Pinpoint the cell where the given text exists, returning its (X, Y) midpoint coordinate. 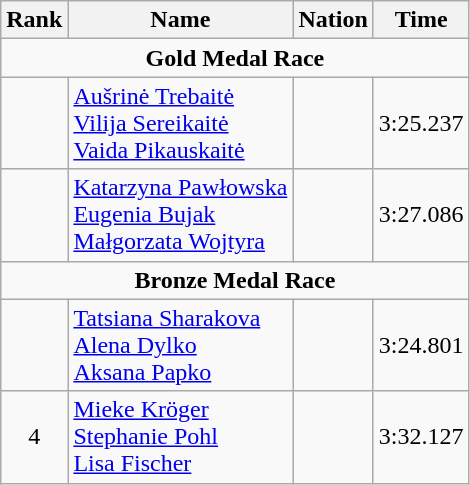
Time (421, 20)
3:25.237 (421, 123)
3:27.086 (421, 215)
Gold Medal Race (235, 58)
Mieke KrögerStephanie Pohl Lisa Fischer (180, 437)
Aušrinė TrebaitėVilija Sereikaitė Vaida Pikauskaitė (180, 123)
Katarzyna PawłowskaEugenia Bujak Małgorzata Wojtyra (180, 215)
Rank (34, 20)
Bronze Medal Race (235, 280)
Name (180, 20)
3:24.801 (421, 345)
4 (34, 437)
3:32.127 (421, 437)
Tatsiana SharakovaAlena Dylko Aksana Papko (180, 345)
Nation (333, 20)
